Find where the given text appears and provide that cell's center as [x, y] coordinate. 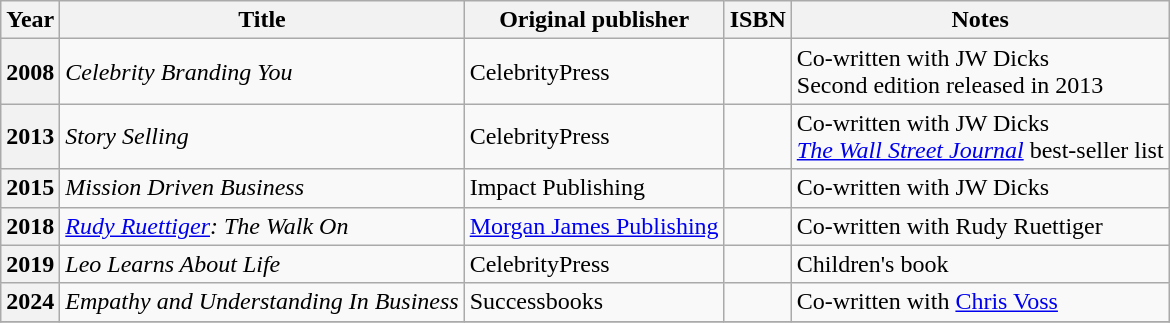
Co-written with Chris Voss [980, 302]
Co-written with JW DicksSecond edition released in 2013 [980, 72]
Year [30, 20]
2024 [30, 302]
Morgan James Publishing [594, 226]
Leo Learns About Life [262, 264]
Successbooks [594, 302]
Co-written with Rudy Ruettiger [980, 226]
2008 [30, 72]
2019 [30, 264]
Original publisher [594, 20]
Empathy and Understanding In Business [262, 302]
Title [262, 20]
Story Selling [262, 136]
Celebrity Branding You [262, 72]
Co-written with JW Dicks The Wall Street Journal best-seller list [980, 136]
Mission Driven Business [262, 188]
Notes [980, 20]
Impact Publishing [594, 188]
2015 [30, 188]
Children's book [980, 264]
ISBN [758, 20]
Co-written with JW Dicks [980, 188]
Rudy Ruettiger: The Walk On [262, 226]
2018 [30, 226]
2013 [30, 136]
